Scan for the cell matching the given text and deliver its (x, y) coordinate at center. 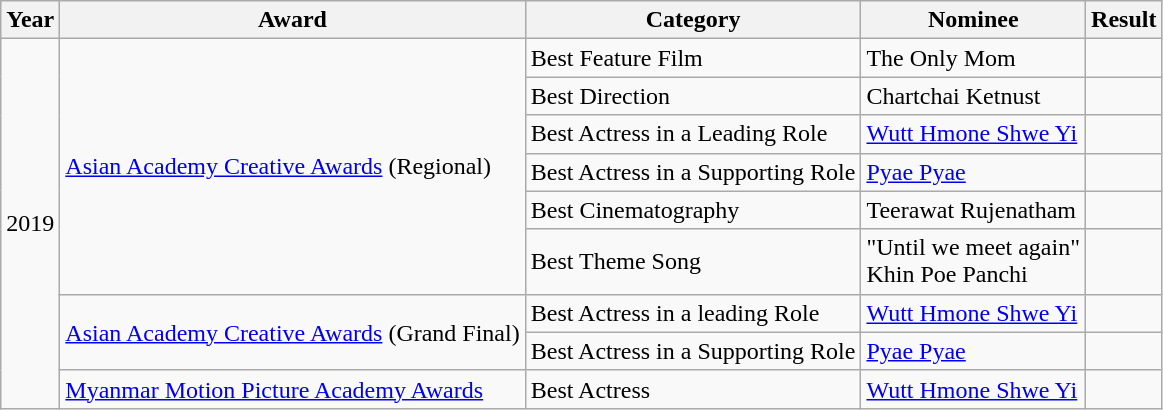
Best Cinematography (693, 210)
Best Actress in a leading Role (693, 313)
Best Actress in a Leading Role (693, 134)
Myanmar Motion Picture Academy Awards (292, 389)
Year (30, 20)
2019 (30, 224)
Nominee (974, 20)
Best Feature Film (693, 58)
Result (1124, 20)
Category (693, 20)
Asian Academy Creative Awards (Grand Final) (292, 332)
Best Actress (693, 389)
Best Direction (693, 96)
Chartchai Ketnust (974, 96)
"Until we meet again"Khin Poe Panchi (974, 262)
Asian Academy Creative Awards (Regional) (292, 166)
The Only Mom (974, 58)
Best Theme Song (693, 262)
Teerawat Rujenatham (974, 210)
Award (292, 20)
